Search for the cell housing the specified text and yield its (x, y) center coordinate. 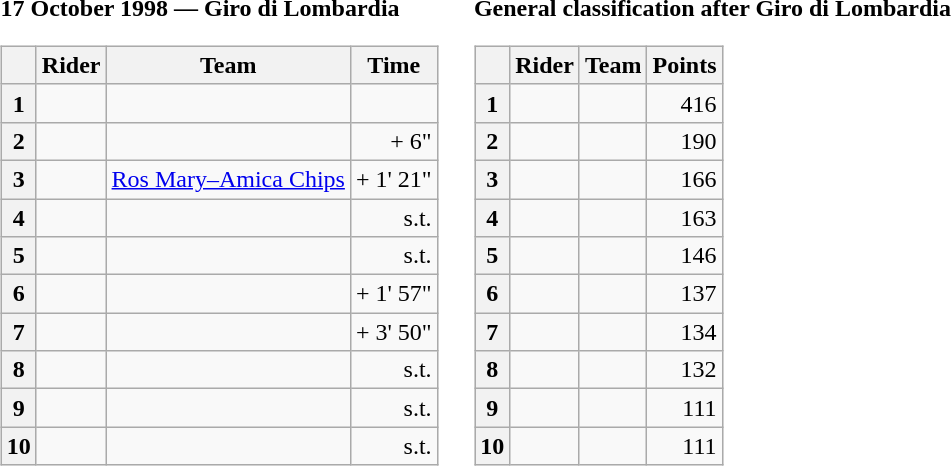
+ 1' 57" (394, 294)
+ 6" (394, 141)
166 (684, 179)
Points (684, 65)
190 (684, 141)
Ros Mary–Amica Chips (228, 179)
134 (684, 332)
416 (684, 103)
Time (394, 65)
132 (684, 370)
137 (684, 294)
146 (684, 256)
+ 1' 21" (394, 179)
+ 3' 50" (394, 332)
163 (684, 217)
